Determine the [x, y] coordinate at the center of the cell enclosing the given text.  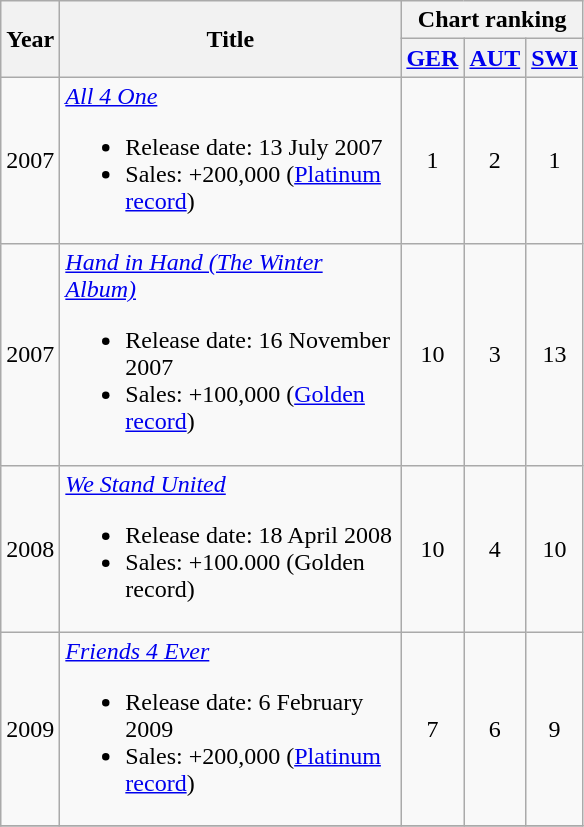
We Stand UnitedRelease date: 18 April 2008Sales: +100.000 (Golden record) [230, 548]
2008 [30, 548]
SWI [555, 58]
Friends 4 EverRelease date: 6 February 2009Sales: +200,000 (Platinum record) [230, 729]
Year [30, 39]
Chart ranking [492, 20]
3 [495, 354]
AUT [495, 58]
Hand in Hand (The Winter Album)Release date: 16 November 2007Sales: +100,000 (Golden record) [230, 354]
6 [495, 729]
13 [555, 354]
7 [432, 729]
9 [555, 729]
Title [230, 39]
4 [495, 548]
All 4 OneRelease date: 13 July 2007Sales: +200,000 (Platinum record) [230, 160]
2 [495, 160]
2009 [30, 729]
GER [432, 58]
